Return the (X, Y) coordinate for the center point of the cell that contains the specified text.  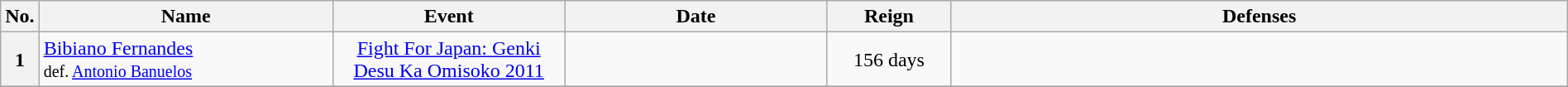
Fight For Japan: Genki Desu Ka Omisoko 2011 (448, 60)
Bibiano Fernandesdef. Antonio Banuelos (185, 60)
1 (20, 60)
No. (20, 17)
Event (448, 17)
156 days (889, 60)
Reign (889, 17)
Name (185, 17)
Date (696, 17)
Defenses (1259, 17)
